Detect which cell encompasses the target text, then output its (x, y) center coordinate. 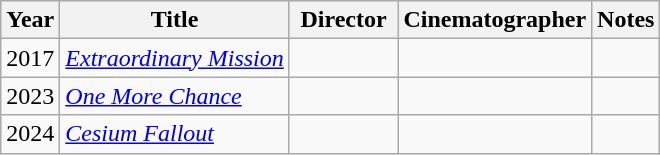
2017 (30, 58)
One More Chance (175, 96)
Title (175, 20)
2023 (30, 96)
Year (30, 20)
Cesium Fallout (175, 134)
Notes (626, 20)
Cinematographer (495, 20)
Extraordinary Mission (175, 58)
Director (344, 20)
2024 (30, 134)
